Extract the (X, Y) coordinate from the center of the cell holding the provided text.  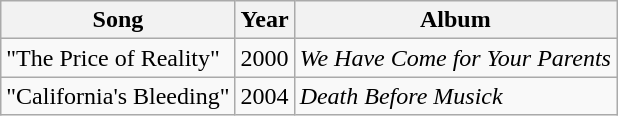
Year (264, 20)
"California's Bleeding" (118, 96)
"The Price of Reality" (118, 58)
We Have Come for Your Parents (455, 58)
Song (118, 20)
Death Before Musick (455, 96)
2000 (264, 58)
2004 (264, 96)
Album (455, 20)
